Provide the [x, y] coordinate of the cell's center where the given text is located.  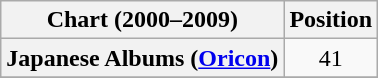
Chart (2000–2009) [142, 20]
Position [331, 20]
41 [331, 58]
Japanese Albums (Oricon) [142, 58]
